Capture the cell that displays the provided text and extract its (x, y) central coordinate. 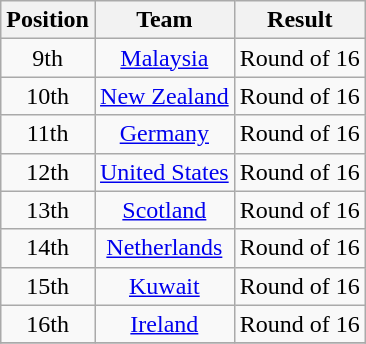
Germany (164, 134)
12th (48, 172)
14th (48, 248)
Position (48, 20)
15th (48, 286)
Kuwait (164, 286)
16th (48, 324)
Team (164, 20)
9th (48, 58)
United States (164, 172)
13th (48, 210)
Ireland (164, 324)
11th (48, 134)
Scotland (164, 210)
Netherlands (164, 248)
Result (300, 20)
10th (48, 96)
Malaysia (164, 58)
New Zealand (164, 96)
